Extract the [X, Y] coordinate from the center of the cell holding the provided text.  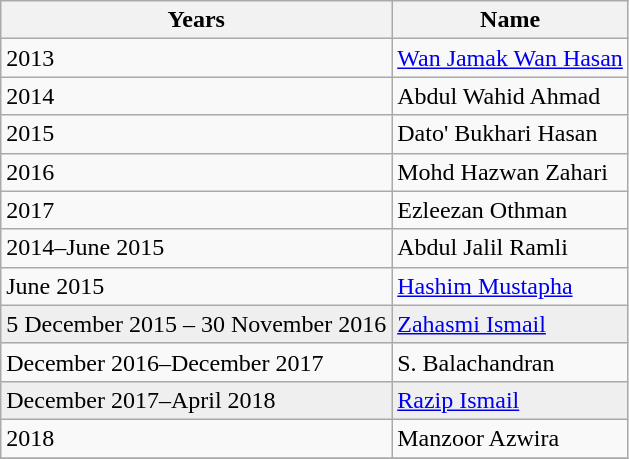
2018 [196, 438]
June 2015 [196, 286]
Zahasmi Ismail [510, 324]
Abdul Wahid Ahmad [510, 96]
2013 [196, 58]
Razip Ismail [510, 400]
Years [196, 20]
2015 [196, 134]
Abdul Jalil Ramli [510, 248]
Manzoor Azwira [510, 438]
Hashim Mustapha [510, 286]
Ezleezan Othman [510, 210]
Mohd Hazwan Zahari [510, 172]
December 2016–December 2017 [196, 362]
2016 [196, 172]
Name [510, 20]
S. Balachandran [510, 362]
Wan Jamak Wan Hasan [510, 58]
December 2017–April 2018 [196, 400]
Dato' Bukhari Hasan [510, 134]
2014–June 2015 [196, 248]
2014 [196, 96]
5 December 2015 – 30 November 2016 [196, 324]
2017 [196, 210]
